Capture the cell that displays the provided text and extract its [x, y] central coordinate. 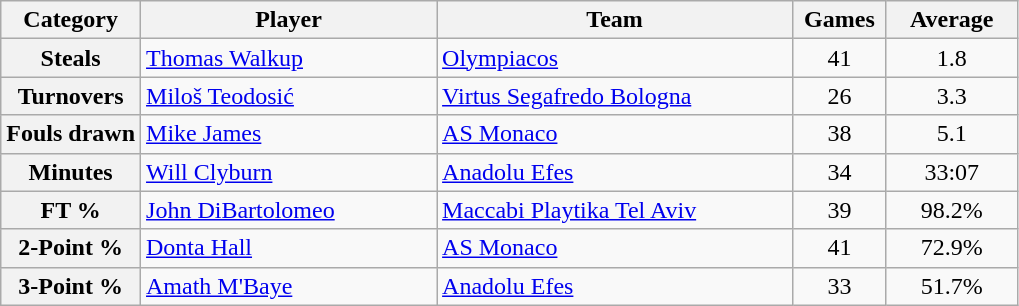
Will Clyburn [289, 172]
33:07 [952, 172]
Team [615, 20]
38 [840, 134]
3-Point % [71, 286]
Donta Hall [289, 248]
Category [71, 20]
26 [840, 96]
Thomas Walkup [289, 58]
John DiBartolomeo [289, 210]
FT % [71, 210]
5.1 [952, 134]
Average [952, 20]
1.8 [952, 58]
Fouls drawn [71, 134]
3.3 [952, 96]
39 [840, 210]
Player [289, 20]
Virtus Segafredo Bologna [615, 96]
72.9% [952, 248]
Amath M'Baye [289, 286]
Olympiacos [615, 58]
Mike James [289, 134]
Games [840, 20]
Steals [71, 58]
Miloš Teodosić [289, 96]
33 [840, 286]
Minutes [71, 172]
Maccabi Playtika Tel Aviv [615, 210]
Turnovers [71, 96]
98.2% [952, 210]
51.7% [952, 286]
2-Point % [71, 248]
34 [840, 172]
